Search for the cell housing the specified text and yield its (X, Y) center coordinate. 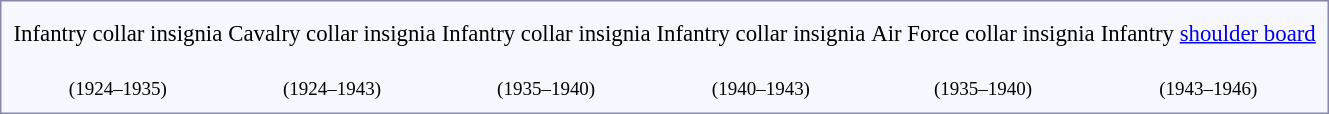
Infantry shoulder board (1943–1946) (1208, 60)
Infantry collar insignia(1935–1940) (546, 60)
Air Force collar insignia (1935–1940) (983, 60)
Infantry collar insignia(1940–1943) (761, 60)
Cavalry collar insignia(1924–1943) (332, 60)
Infantry collar insignia(1924–1935) (118, 60)
